Identify which cell holds the provided text, then report its (X, Y) central coordinate. 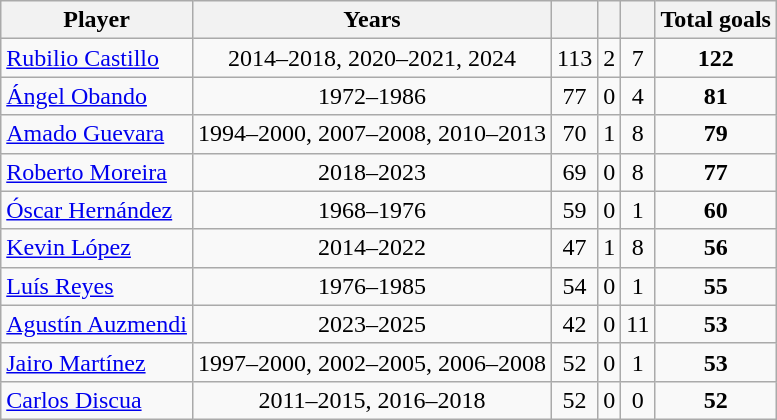
Amado Guevara (97, 134)
1997–2000, 2002–2005, 2006–2008 (372, 362)
42 (575, 324)
Roberto Moreira (97, 172)
Kevin López (97, 248)
47 (575, 248)
56 (716, 248)
69 (575, 172)
81 (716, 96)
2 (610, 58)
1968–1976 (372, 210)
Agustín Auzmendi (97, 324)
54 (575, 286)
70 (575, 134)
59 (575, 210)
2014–2018, 2020–2021, 2024 (372, 58)
2011–2015, 2016–2018 (372, 400)
Jairo Martínez (97, 362)
2014–2022 (372, 248)
122 (716, 58)
Years (372, 20)
7 (638, 58)
1994–2000, 2007–2008, 2010–2013 (372, 134)
Luís Reyes (97, 286)
Total goals (716, 20)
11 (638, 324)
Óscar Hernández (97, 210)
113 (575, 58)
1976–1985 (372, 286)
Carlos Discua (97, 400)
1972–1986 (372, 96)
2023–2025 (372, 324)
Player (97, 20)
Rubilio Castillo (97, 58)
60 (716, 210)
55 (716, 286)
4 (638, 96)
79 (716, 134)
2018–2023 (372, 172)
Ángel Obando (97, 96)
